Scan for the cell matching the given text and deliver its (x, y) coordinate at center. 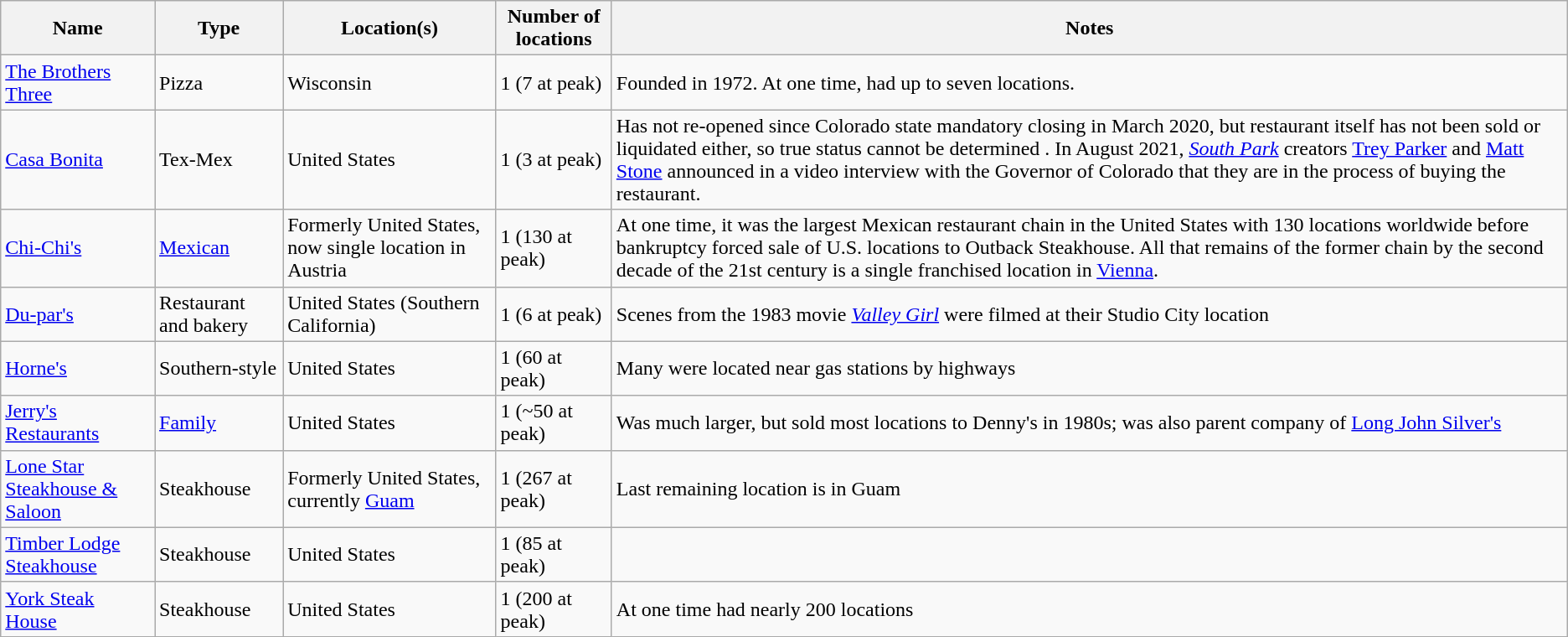
1 (267 at peak) (554, 489)
Wisconsin (389, 82)
United States (Southern California) (389, 313)
1 (130 at peak) (554, 248)
Jerry's Restaurants (78, 422)
Number of locations (554, 28)
Scenes from the 1983 movie Valley Girl were filmed at their Studio City location (1089, 313)
1 (200 at peak) (554, 609)
Notes (1089, 28)
Casa Bonita (78, 159)
The Brothers Three (78, 82)
York Steak House (78, 609)
1 (3 at peak) (554, 159)
Timber Lodge Steakhouse (78, 555)
1 (85 at peak) (554, 555)
Formerly United States, currently Guam (389, 489)
1 (7 at peak) (554, 82)
Tex-Mex (219, 159)
Restaurant and bakery (219, 313)
Was much larger, but sold most locations to Denny's in 1980s; was also parent company of Long John Silver's (1089, 422)
Mexican (219, 248)
Last remaining location is in Guam (1089, 489)
Formerly United States, now single location in Austria (389, 248)
1 (60 at peak) (554, 369)
At one time had nearly 200 locations (1089, 609)
Location(s) (389, 28)
Lone Star Steakhouse & Saloon (78, 489)
Family (219, 422)
Many were located near gas stations by highways (1089, 369)
Southern-style (219, 369)
1 (6 at peak) (554, 313)
Chi-Chi's (78, 248)
Horne's (78, 369)
Du-par's (78, 313)
Pizza (219, 82)
Name (78, 28)
Founded in 1972. At one time, had up to seven locations. (1089, 82)
1 (~50 at peak) (554, 422)
Type (219, 28)
